Extract the (x, y) coordinate from the center of the cell holding the provided text.  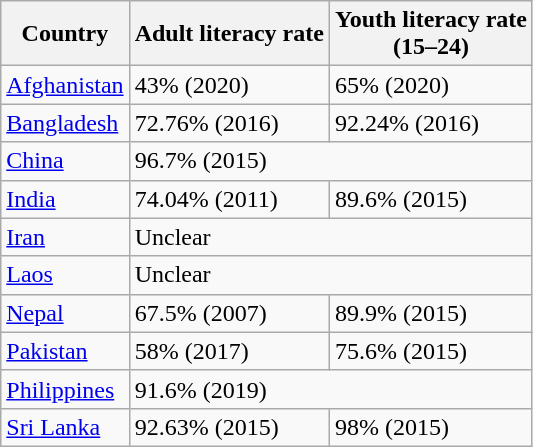
Youth literacy rate(15–24) (430, 34)
Philippines (65, 389)
43% (2020) (229, 85)
China (65, 161)
75.6% (2015) (430, 351)
Country (65, 34)
98% (2015) (430, 427)
Laos (65, 275)
89.6% (2015) (430, 199)
India (65, 199)
92.24% (2016) (430, 123)
Bangladesh (65, 123)
Adult literacy rate (229, 34)
Iran (65, 237)
67.5% (2007) (229, 313)
58% (2017) (229, 351)
96.7% (2015) (330, 161)
89.9% (2015) (430, 313)
Nepal (65, 313)
72.76% (2016) (229, 123)
65% (2020) (430, 85)
Pakistan (65, 351)
74.04% (2011) (229, 199)
92.63% (2015) (229, 427)
Afghanistan (65, 85)
91.6% (2019) (330, 389)
Sri Lanka (65, 427)
